Search for the cell housing the specified text and yield its [x, y] center coordinate. 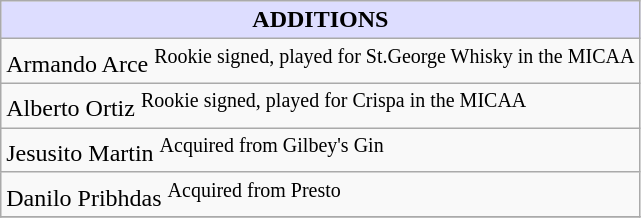
Danilo Pribhdas Acquired from Presto [320, 194]
Armando Arce Rookie signed, played for St.George Whisky in the MICAA [320, 62]
ADDITIONS [320, 20]
Jesusito Martin Acquired from Gilbey's Gin [320, 150]
Alberto Ortiz Rookie signed, played for Crispa in the MICAA [320, 106]
